Capture the cell that displays the provided text and extract its (X, Y) central coordinate. 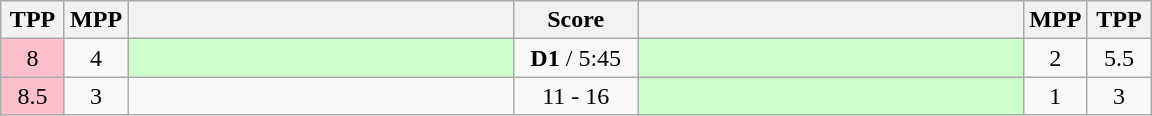
2 (1056, 58)
5.5 (1119, 58)
8 (33, 58)
Score (576, 20)
D1 / 5:45 (576, 58)
11 - 16 (576, 96)
8.5 (33, 96)
4 (96, 58)
1 (1056, 96)
